For the text-containing cell, return its midpoint in [x, y] coordinate format. 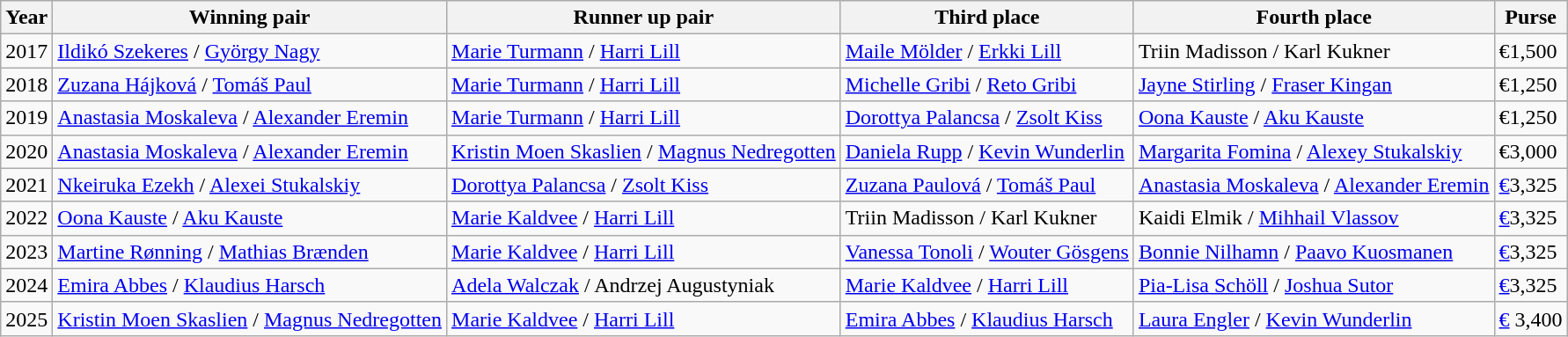
Jayne Stirling / Fraser Kingan [1314, 84]
Year [26, 18]
Daniela Rupp / Kevin Wunderlin [987, 151]
Ildikó Szekeres / György Nagy [250, 51]
2017 [26, 51]
Martine Rønning / Mathias Brænden [250, 252]
Vanessa Tonoli / Wouter Gösgens [987, 252]
Adela Walczak / Andrzej Augustyniak [644, 285]
€3,000 [1531, 151]
Maile Mölder / Erkki Lill [987, 51]
2021 [26, 185]
Nkeiruka Ezekh / Alexei Stukalskiy [250, 185]
Michelle Gribi / Reto Gribi [987, 84]
2024 [26, 285]
Laura Engler / Kevin Wunderlin [1314, 319]
2018 [26, 84]
2025 [26, 319]
€1,500 [1531, 51]
2022 [26, 218]
Third place [987, 18]
Winning pair [250, 18]
Zuzana Paulová / Tomáš Paul [987, 185]
Runner up pair [644, 18]
Pia-Lisa Schöll / Joshua Sutor [1314, 285]
€ 3,400 [1531, 319]
2023 [26, 252]
2019 [26, 118]
2020 [26, 151]
Fourth place [1314, 18]
Kaidi Elmik / Mihhail Vlassov [1314, 218]
Purse [1531, 18]
Zuzana Hájková / Tomáš Paul [250, 84]
Bonnie Nilhamn / Paavo Kuosmanen [1314, 252]
Margarita Fomina / Alexey Stukalskiy [1314, 151]
